Locate the cell with the specified text and output its (X, Y) center coordinate. 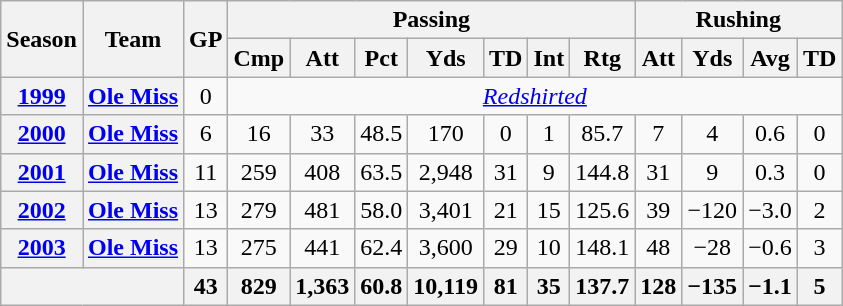
GP (206, 39)
−3.0 (770, 210)
63.5 (382, 172)
1999 (42, 96)
2002 (42, 210)
−28 (712, 248)
259 (259, 172)
275 (259, 248)
0.6 (770, 134)
408 (322, 172)
43 (206, 286)
144.8 (602, 172)
2 (819, 210)
2001 (42, 172)
39 (658, 210)
7 (658, 134)
35 (549, 286)
Int (549, 58)
1,363 (322, 286)
148.1 (602, 248)
2,948 (446, 172)
48 (658, 248)
2000 (42, 134)
85.7 (602, 134)
2003 (42, 248)
−135 (712, 286)
60.8 (382, 286)
21 (506, 210)
Passing (432, 20)
Team (132, 39)
0.3 (770, 172)
33 (322, 134)
279 (259, 210)
15 (549, 210)
Rtg (602, 58)
441 (322, 248)
−0.6 (770, 248)
6 (206, 134)
58.0 (382, 210)
−1.1 (770, 286)
10 (549, 248)
3,401 (446, 210)
Cmp (259, 58)
Avg (770, 58)
137.7 (602, 286)
48.5 (382, 134)
81 (506, 286)
Season (42, 39)
16 (259, 134)
1 (549, 134)
3,600 (446, 248)
62.4 (382, 248)
3 (819, 248)
5 (819, 286)
10,119 (446, 286)
481 (322, 210)
29 (506, 248)
829 (259, 286)
170 (446, 134)
−120 (712, 210)
Pct (382, 58)
128 (658, 286)
4 (712, 134)
125.6 (602, 210)
Rushing (738, 20)
11 (206, 172)
Redshirted (535, 96)
